Extract the (x, y) coordinate from the center of the cell holding the provided text.  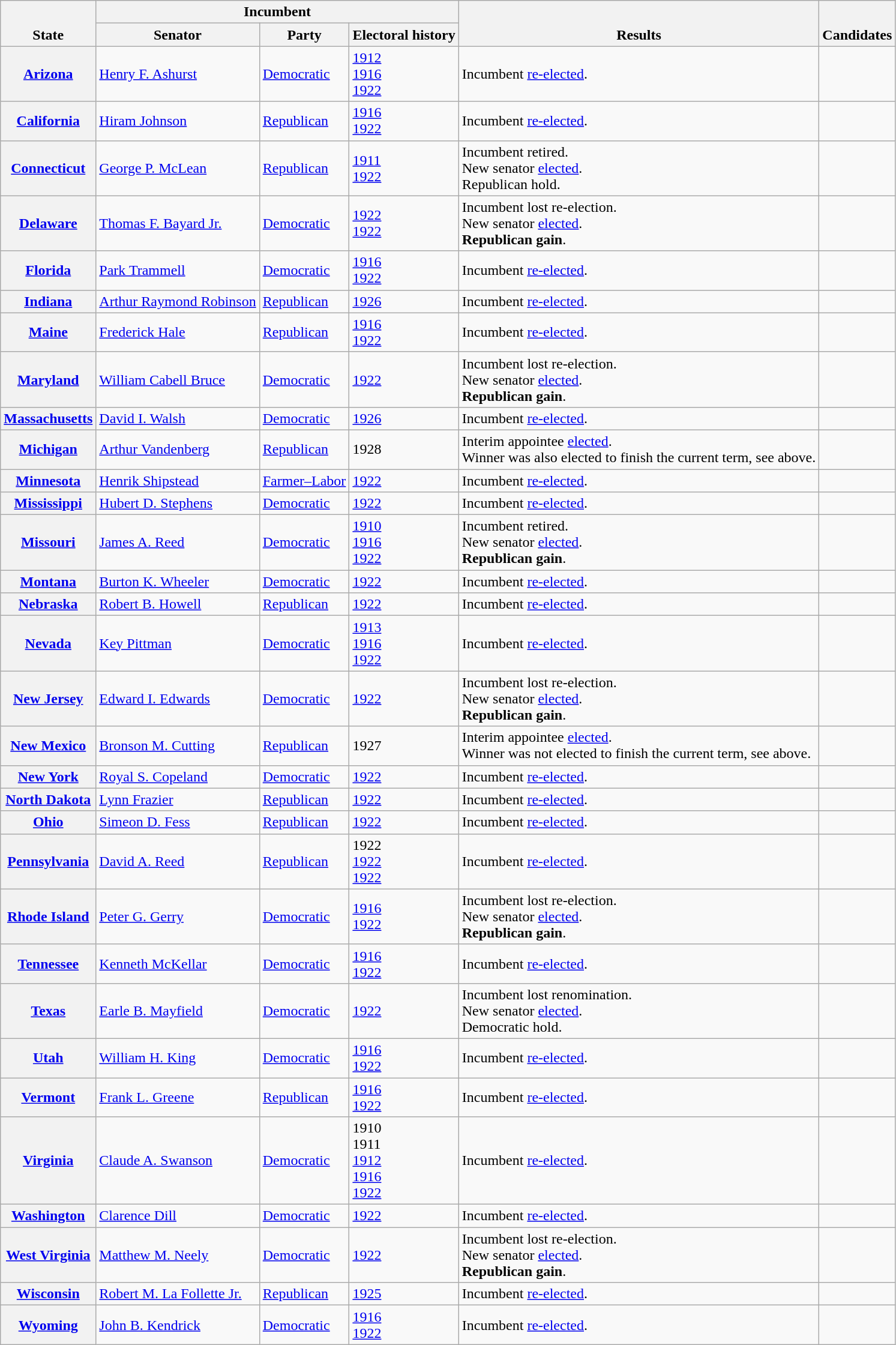
Interim appointee elected.Winner was also elected to finish the current term, see above. (639, 449)
Robert B. Howell (178, 604)
Results (639, 23)
Simeon D. Fess (178, 822)
Interim appointee elected.Winner was not elected to finish the current term, see above. (639, 745)
Minnesota (48, 481)
Matthew M. Neely (178, 1255)
Maine (48, 332)
William H. King (178, 1058)
Electoral history (404, 35)
Texas (48, 1011)
Henrik Shipstead (178, 481)
1913 19161922 (404, 643)
John B. Kendrick (178, 1325)
David A. Reed (178, 861)
West Virginia (48, 1255)
Incumbent retired.New senator elected.Republican gain. (639, 543)
1928 (404, 449)
Incumbent lost renomination.New senator elected.Democratic hold. (639, 1011)
Henry F. Ashurst (178, 74)
Arizona (48, 74)
Maryland (48, 379)
Indiana (48, 301)
Hubert D. Stephens (178, 504)
1927 (404, 745)
Montana (48, 582)
Utah (48, 1058)
19111922 (404, 168)
Frank L. Greene (178, 1097)
Thomas F. Bayard Jr. (178, 223)
North Dakota (48, 799)
Michigan (48, 449)
191219161922 (404, 74)
New Mexico (48, 745)
Virginia (48, 1161)
New York (48, 777)
David I. Walsh (178, 418)
New Jersey (48, 699)
Lynn Frazier (178, 799)
California (48, 121)
Clarence Dill (178, 1216)
State (48, 23)
Kenneth McKellar (178, 964)
Florida (48, 270)
1925 (404, 1294)
Park Trammell (178, 270)
Delaware (48, 223)
Nebraska (48, 604)
Bronson M. Cutting (178, 745)
Ohio (48, 822)
1922 1922 1922 (404, 861)
Massachusetts (48, 418)
Party (304, 35)
George P. McLean (178, 168)
Washington (48, 1216)
Incumbent (277, 12)
Candidates (857, 23)
Earle B. Mayfield (178, 1011)
Nevada (48, 643)
Farmer–Labor (304, 481)
William Cabell Bruce (178, 379)
Key Pittman (178, 643)
Mississippi (48, 504)
Connecticut (48, 168)
Robert M. La Follette Jr. (178, 1294)
James A. Reed (178, 543)
Incumbent retired.New senator elected.Republican hold. (639, 168)
Burton K. Wheeler (178, 582)
Rhode Island (48, 916)
Peter G. Gerry (178, 916)
Missouri (48, 543)
Vermont (48, 1097)
Pennsylvania (48, 861)
Wyoming (48, 1325)
Arthur Raymond Robinson (178, 301)
Tennessee (48, 964)
Hiram Johnson (178, 121)
Edward I. Edwards (178, 699)
Frederick Hale (178, 332)
1910 1911 1912 19161922 (404, 1161)
Senator (178, 35)
191019161922 (404, 543)
Wisconsin (48, 1294)
1922 1922 (404, 223)
Arthur Vandenberg (178, 449)
Royal S. Copeland (178, 777)
Claude A. Swanson (178, 1161)
